Detect which cell encompasses the target text, then output its (X, Y) center coordinate. 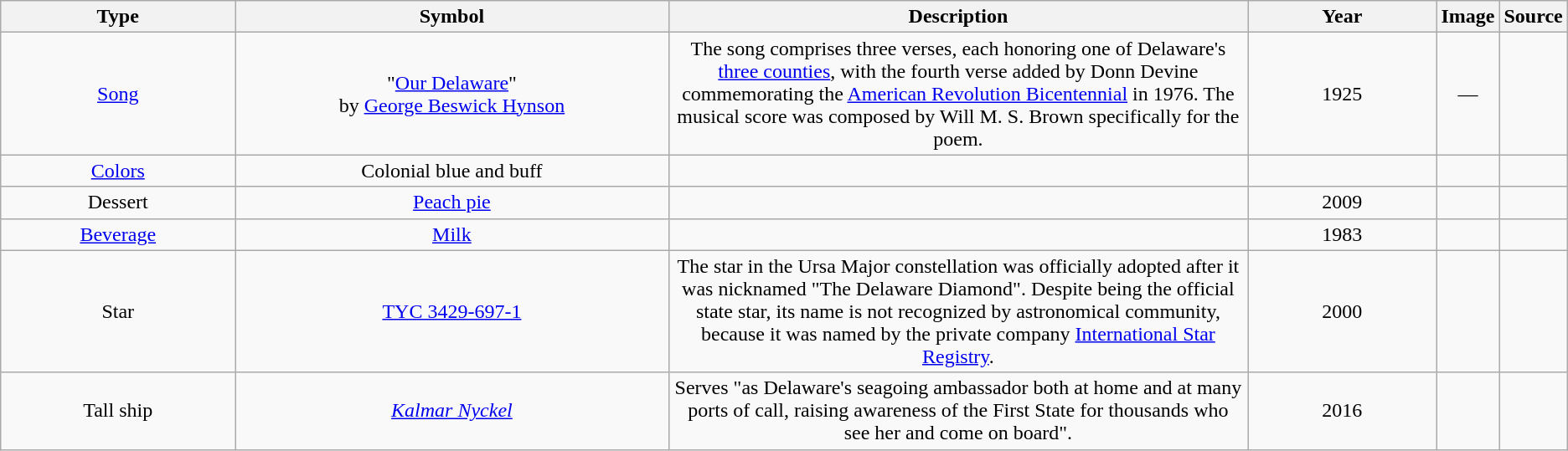
Source (1533, 17)
"Our Delaware"by George Beswick Hynson (452, 94)
Milk (452, 234)
Colonial blue and buff (452, 171)
Year (1342, 17)
Song (118, 94)
Colors (118, 171)
Tall ship (118, 411)
2000 (1342, 311)
Dessert (118, 202)
2016 (1342, 411)
— (1467, 94)
1983 (1342, 234)
Type (118, 17)
Beverage (118, 234)
Star (118, 311)
Kalmar Nyckel (452, 411)
Image (1467, 17)
Description (958, 17)
Symbol (452, 17)
2009 (1342, 202)
Peach pie (452, 202)
TYC 3429-697-1 (452, 311)
1925 (1342, 94)
